Capture the cell that displays the provided text and extract its (X, Y) central coordinate. 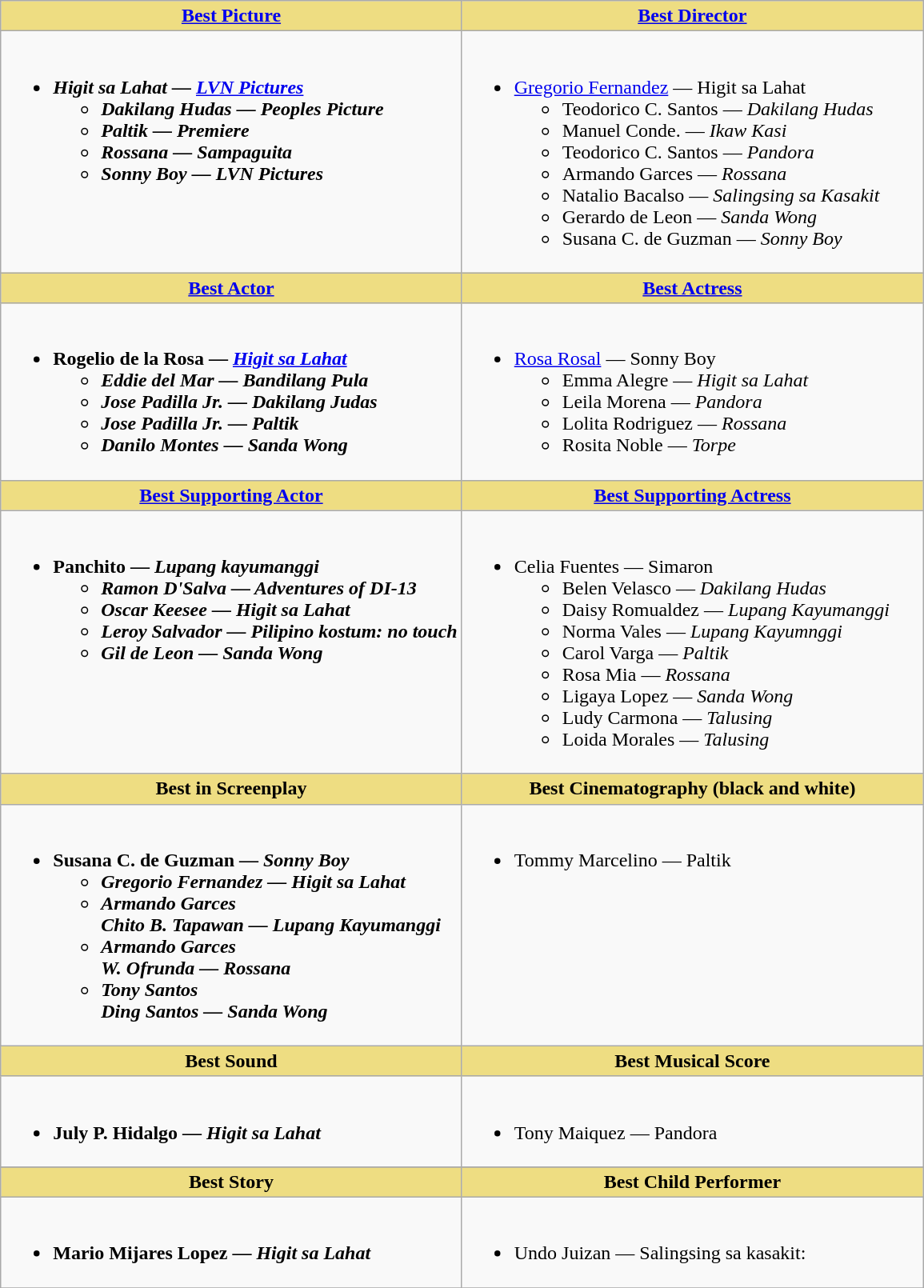
Best Actress (692, 288)
Rogelio de la Rosa — Higit sa LahatEddie del Mar — Bandilang PulaJose Padilla Jr. — Dakilang JudasJose Padilla Jr. — PaltikDanilo Montes — Sanda Wong (231, 392)
Best Sound (231, 1061)
Higit sa Lahat — LVN PicturesDakilang Hudas — Peoples PicturePaltik — PremiereRossana — SampaguitaSonny Boy — LVN Pictures (231, 152)
July P. Hidalgo — Higit sa Lahat (231, 1122)
Rosa Rosal — Sonny BoyEmma Alegre — Higit sa LahatLeila Morena — PandoraLolita Rodriguez — RossanaRosita Noble — Torpe (692, 392)
Best Child Performer (692, 1182)
Tony Maiquez — Pandora (692, 1122)
Mario Mijares Lopez — Higit sa Lahat (231, 1242)
Best Cinematography (black and white) (692, 789)
Best Story (231, 1182)
Best Supporting Actor (231, 495)
Best Picture (231, 16)
Undo Juizan — Salingsing sa kasakit: (692, 1242)
Best Supporting Actress (692, 495)
Best Musical Score (692, 1061)
Best in Screenplay (231, 789)
Best Actor (231, 288)
Tommy Marcelino — Paltik (692, 925)
Best Director (692, 16)
